Search for the cell housing the specified text and yield its (x, y) center coordinate. 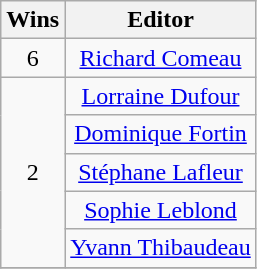
Sophie Leblond (161, 210)
Stéphane Lafleur (161, 172)
Lorraine Dufour (161, 96)
6 (33, 58)
Dominique Fortin (161, 134)
Richard Comeau (161, 58)
2 (33, 172)
Editor (161, 20)
Wins (33, 20)
Yvann Thibaudeau (161, 248)
